Scan for the cell matching the given text and deliver its [x, y] coordinate at center. 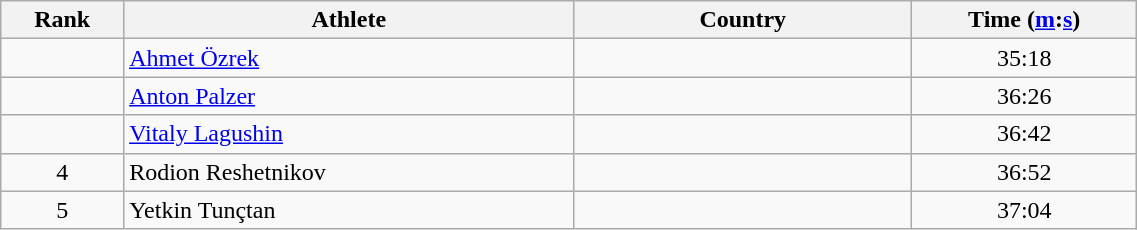
Country [743, 20]
Vitaly Lagushin [349, 134]
Rodion Reshetnikov [349, 172]
Athlete [349, 20]
36:42 [1024, 134]
35:18 [1024, 58]
Ahmet Özrek [349, 58]
Anton Palzer [349, 96]
Rank [62, 20]
Time (m:s) [1024, 20]
4 [62, 172]
37:04 [1024, 210]
36:52 [1024, 172]
5 [62, 210]
36:26 [1024, 96]
Yetkin Tunçtan [349, 210]
